From the cell containing the given text, extract its center point as [x, y] coordinate. 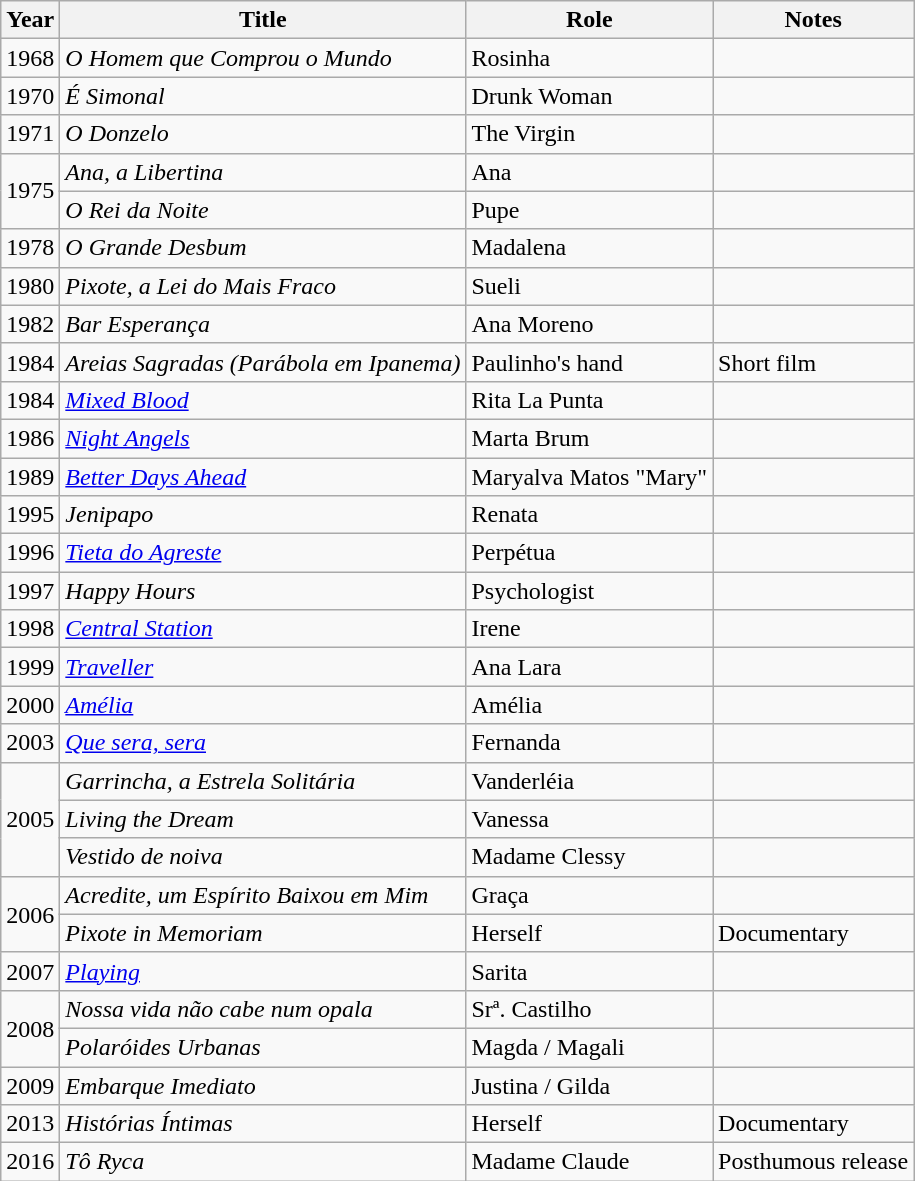
1989 [30, 477]
2013 [30, 1124]
Renata [590, 515]
Polaróides Urbanas [263, 1047]
Nossa vida não cabe num opala [263, 1009]
2005 [30, 819]
Role [590, 20]
The Virgin [590, 134]
Irene [590, 629]
Maryalva Matos "Mary" [590, 477]
Psychologist [590, 591]
Pixote, a Lei do Mais Fraco [263, 286]
Sarita [590, 971]
Rosinha [590, 58]
Paulinho's hand [590, 362]
Jenipapo [263, 515]
Notes [814, 20]
1986 [30, 438]
Central Station [263, 629]
1980 [30, 286]
Short film [814, 362]
Rita La Punta [590, 400]
Srª. Castilho [590, 1009]
Vanessa [590, 819]
Pixote in Memoriam [263, 933]
Mixed Blood [263, 400]
O Rei da Noite [263, 210]
Happy Hours [263, 591]
Drunk Woman [590, 96]
1996 [30, 553]
Pupe [590, 210]
Fernanda [590, 743]
1971 [30, 134]
Ana Moreno [590, 324]
1968 [30, 58]
Living the Dream [263, 819]
Tô Ryca [263, 1162]
Playing [263, 971]
Madalena [590, 248]
Marta Brum [590, 438]
1999 [30, 667]
1997 [30, 591]
Vanderléia [590, 781]
Title [263, 20]
Posthumous release [814, 1162]
Ana Lara [590, 667]
1970 [30, 96]
O Donzelo [263, 134]
Ana, a Libertina [263, 172]
Que sera, sera [263, 743]
Perpétua [590, 553]
Areias Sagradas (Parábola em Ipanema) [263, 362]
Histórias Íntimas [263, 1124]
Acredite, um Espírito Baixou em Mim [263, 895]
2008 [30, 1028]
2006 [30, 914]
O Grande Desbum [263, 248]
Better Days Ahead [263, 477]
Justina / Gilda [590, 1085]
Bar Esperança [263, 324]
2003 [30, 743]
1982 [30, 324]
O Homem que Comprou o Mundo [263, 58]
Madame Claude [590, 1162]
Madame Clessy [590, 857]
2007 [30, 971]
Ana [590, 172]
Garrincha, a Estrela Solitária [263, 781]
1978 [30, 248]
1995 [30, 515]
Tieta do Agreste [263, 553]
Sueli [590, 286]
1998 [30, 629]
2000 [30, 705]
1975 [30, 191]
Graça [590, 895]
Night Angels [263, 438]
2009 [30, 1085]
É Simonal [263, 96]
Embarque Imediato [263, 1085]
Traveller [263, 667]
Vestido de noiva [263, 857]
Magda / Magali [590, 1047]
Year [30, 20]
2016 [30, 1162]
